Find where the given text appears and provide that cell's center as [X, Y] coordinate. 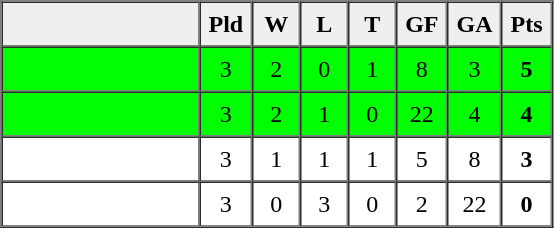
Pld [226, 24]
GF [422, 24]
T [372, 24]
W [276, 24]
GA [475, 24]
Pts [527, 24]
L [324, 24]
